Output the [X, Y] coordinate of the center of the cell containing the given text.  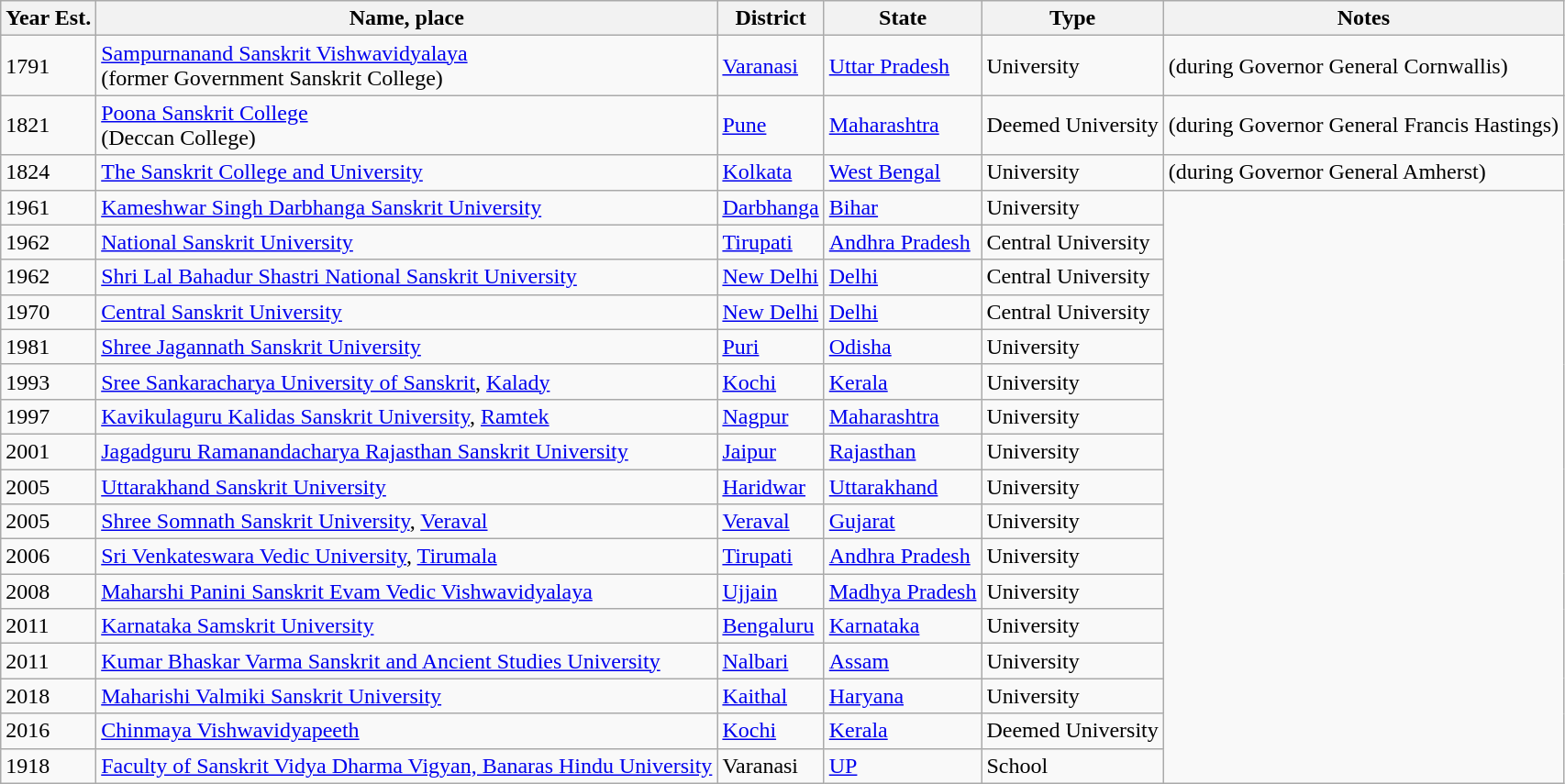
Notes [1363, 18]
School [1072, 766]
Jagadguru Ramanandacharya Rajasthan Sanskrit University [407, 451]
Nagpur [771, 416]
2008 [49, 591]
Sri Venkateswara Vedic University, Tirumala [407, 557]
Kaithal [771, 696]
1997 [49, 416]
State [903, 18]
1821 [49, 125]
Karnataka Samskrit University [407, 626]
Maharishi Valmiki Sanskrit University [407, 696]
Ujjain [771, 591]
Kumar Bhaskar Varma Sanskrit and Ancient Studies University [407, 661]
District [771, 18]
Central Sanskrit University [407, 312]
2006 [49, 557]
2001 [49, 451]
1961 [49, 207]
Kavikulaguru Kalidas Sanskrit University, Ramtek [407, 416]
(during Governor General Amherst) [1363, 172]
Uttar Pradesh [903, 66]
Madhya Pradesh [903, 591]
2016 [49, 731]
Poona Sanskrit College (Deccan College) [407, 125]
Sree Sankaracharya University of Sanskrit, Kalady [407, 381]
Maharshi Panini Sanskrit Evam Vedic Vishwavidyalaya [407, 591]
Rajasthan [903, 451]
Type [1072, 18]
Bengaluru [771, 626]
(during Governor General Cornwallis) [1363, 66]
Jaipur [771, 451]
Kameshwar Singh Darbhanga Sanskrit University [407, 207]
Gujarat [903, 522]
Uttarakhand [903, 487]
Pune [771, 125]
Karnataka [903, 626]
Bihar [903, 207]
Haridwar [771, 487]
West Bengal [903, 172]
Year Est. [49, 18]
Shree Somnath Sanskrit University, Veraval [407, 522]
National Sanskrit University [407, 242]
1970 [49, 312]
2018 [49, 696]
Nalbari [771, 661]
1824 [49, 172]
Chinmaya Vishwavidyapeeth [407, 731]
(during Governor General Francis Hastings) [1363, 125]
Shri Lal Bahadur Shastri National Sanskrit University [407, 277]
Kolkata [771, 172]
Veraval [771, 522]
Sampurnanand Sanskrit Vishwavidyalaya (former Government Sanskrit College) [407, 66]
1981 [49, 347]
Odisha [903, 347]
Darbhanga [771, 207]
Puri [771, 347]
The Sanskrit College and University [407, 172]
Uttarakhand Sanskrit University [407, 487]
1791 [49, 66]
Name, place [407, 18]
UP [903, 766]
Faculty of Sanskrit Vidya Dharma Vigyan, Banaras Hindu University [407, 766]
1993 [49, 381]
Assam [903, 661]
Shree Jagannath Sanskrit University [407, 347]
1918 [49, 766]
Haryana [903, 696]
